From the cell containing the given text, extract its center point as (X, Y) coordinate. 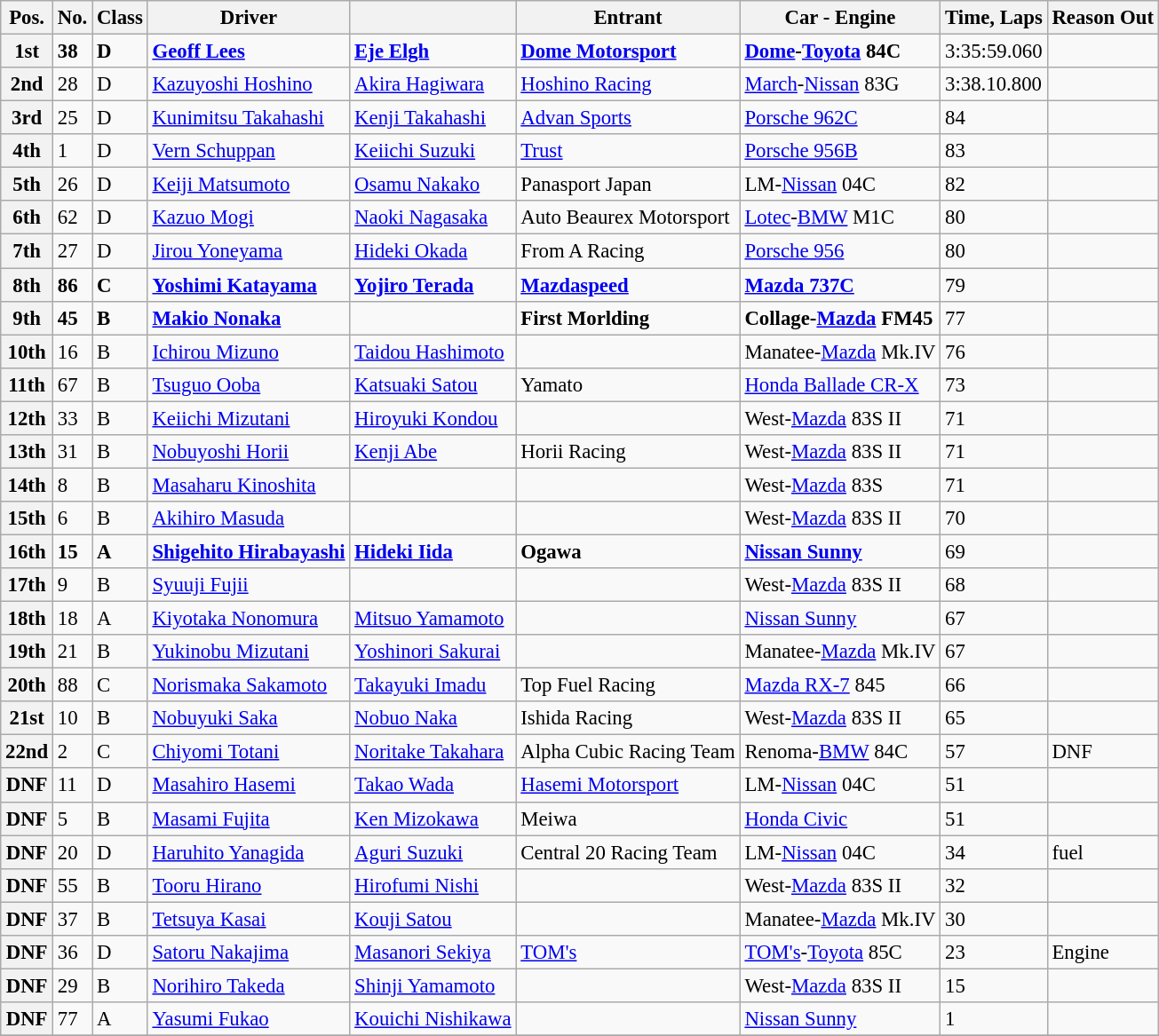
Hideki Iida (433, 551)
Meiwa (628, 819)
Aguri Suzuki (433, 852)
Kouji Satou (433, 919)
Nobuyoshi Horii (249, 452)
Honda Civic (840, 819)
Entrant (628, 18)
25 (72, 118)
14th (27, 485)
Ogawa (628, 551)
Naoki Nagasaka (433, 217)
16th (27, 551)
32 (994, 885)
Hasemi Motorsport (628, 786)
Nobuo Naka (433, 718)
Norismaka Sakamoto (249, 685)
Panasport Japan (628, 185)
86 (72, 285)
Nobuyuki Saka (249, 718)
Geoff Lees (249, 51)
Dome-Toyota 84C (840, 51)
76 (994, 352)
3:38.10.800 (994, 84)
36 (72, 953)
Time, Laps (994, 18)
20th (27, 685)
Shigehito Hirabayashi (249, 551)
62 (72, 217)
Vern Schuppan (249, 151)
2 (72, 752)
Honda Ballade CR-X (840, 384)
9th (27, 318)
Kenji Takahashi (433, 118)
15th (27, 518)
Satoru Nakajima (249, 953)
69 (994, 551)
22nd (27, 752)
65 (994, 718)
Auto Beaurex Motorsport (628, 217)
Yamato (628, 384)
28 (72, 84)
18th (27, 619)
Top Fuel Racing (628, 685)
Pos. (27, 18)
Tsuguo Ooba (249, 384)
Takayuki Imadu (433, 685)
Porsche 962C (840, 118)
2nd (27, 84)
Porsche 956B (840, 151)
Porsche 956 (840, 251)
11th (27, 384)
9 (72, 585)
21 (72, 652)
70 (994, 518)
Norihiro Takeda (249, 985)
Makio Nonaka (249, 318)
Hirofumi Nishi (433, 885)
March-Nissan 83G (840, 84)
Katsuaki Satou (433, 384)
Engine (1103, 953)
68 (994, 585)
West-Mazda 83S (840, 485)
Car - Engine (840, 18)
8th (27, 285)
8 (72, 485)
Kazuyoshi Hoshino (249, 84)
10 (72, 718)
Tooru Hirano (249, 885)
82 (994, 185)
16 (72, 352)
Trust (628, 151)
Akihiro Masuda (249, 518)
Renoma-BMW 84C (840, 752)
12th (27, 418)
34 (994, 852)
Collage-Mazda FM45 (840, 318)
Ichirou Mizuno (249, 352)
Eje Elgh (433, 51)
Yoshinori Sakurai (433, 652)
37 (72, 919)
First Morlding (628, 318)
73 (994, 384)
3rd (27, 118)
17th (27, 585)
Central 20 Racing Team (628, 852)
23 (994, 953)
Mazda 737C (840, 285)
6th (27, 217)
Osamu Nakako (433, 185)
Tetsuya Kasai (249, 919)
Jirou Yoneyama (249, 251)
Kiyotaka Nonomura (249, 619)
57 (994, 752)
79 (994, 285)
13th (27, 452)
Keiji Matsumoto (249, 185)
19th (27, 652)
26 (72, 185)
Akira Hagiwara (433, 84)
33 (72, 418)
Mitsuo Yamamoto (433, 619)
Dome Motorsport (628, 51)
Syuuji Fujii (249, 585)
From A Racing (628, 251)
83 (994, 151)
Mazda RX-7 845 (840, 685)
55 (72, 885)
Taidou Hashimoto (433, 352)
Masami Fujita (249, 819)
Masahiro Hasemi (249, 786)
Keiichi Mizutani (249, 418)
TOM's (628, 953)
Hiroyuki Kondou (433, 418)
5 (72, 819)
88 (72, 685)
10th (27, 352)
Yoshimi Katayama (249, 285)
1st (27, 51)
Kazuo Mogi (249, 217)
Hoshino Racing (628, 84)
Ishida Racing (628, 718)
27 (72, 251)
30 (994, 919)
29 (72, 985)
TOM's-Toyota 85C (840, 953)
Takao Wada (433, 786)
45 (72, 318)
6 (72, 518)
Horii Racing (628, 452)
Kunimitsu Takahashi (249, 118)
31 (72, 452)
84 (994, 118)
Haruhito Yanagida (249, 852)
Masaharu Kinoshita (249, 485)
5th (27, 185)
4th (27, 151)
Mazdaspeed (628, 285)
11 (72, 786)
Masanori Sekiya (433, 953)
Hideki Okada (433, 251)
Ken Mizokawa (433, 819)
Yojiro Terada (433, 285)
38 (72, 51)
fuel (1103, 852)
Kouichi Nishikawa (433, 1019)
3:35:59.060 (994, 51)
Kenji Abe (433, 452)
Yukinobu Mizutani (249, 652)
Shinji Yamamoto (433, 985)
Class (121, 18)
Alpha Cubic Racing Team (628, 752)
Yasumi Fukao (249, 1019)
Noritake Takahara (433, 752)
18 (72, 619)
No. (72, 18)
Advan Sports (628, 118)
66 (994, 685)
20 (72, 852)
Keiichi Suzuki (433, 151)
Lotec-BMW M1C (840, 217)
Chiyomi Totani (249, 752)
Reason Out (1103, 18)
21st (27, 718)
Driver (249, 18)
7th (27, 251)
